Scan for the cell matching the given text and deliver its (X, Y) coordinate at center. 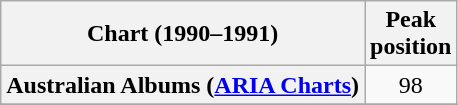
Australian Albums (ARIA Charts) (183, 85)
98 (411, 85)
Chart (1990–1991) (183, 34)
Peakposition (411, 34)
